For the text-containing cell, return its midpoint in (x, y) coordinate format. 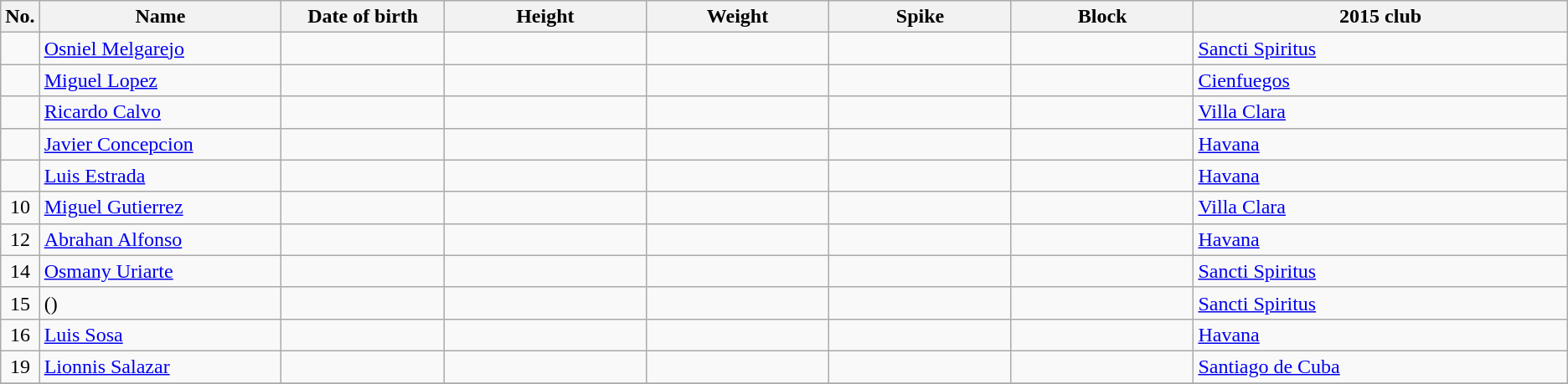
10 (20, 207)
Osniel Melgarejo (161, 49)
15 (20, 303)
14 (20, 271)
19 (20, 366)
Lionnis Salazar (161, 366)
Height (544, 17)
Osmany Uriarte (161, 271)
Miguel Lopez (161, 80)
() (161, 303)
Abrahan Alfonso (161, 239)
Block (1102, 17)
No. (20, 17)
Santiago de Cuba (1380, 366)
16 (20, 335)
Luis Sosa (161, 335)
Javier Concepcion (161, 144)
Weight (737, 17)
2015 club (1380, 17)
12 (20, 239)
Luis Estrada (161, 176)
Miguel Gutierrez (161, 207)
Name (161, 17)
Cienfuegos (1380, 80)
Ricardo Calvo (161, 112)
Spike (921, 17)
Date of birth (364, 17)
